Provide the [x, y] coordinate of the cell's center where the given text is located.  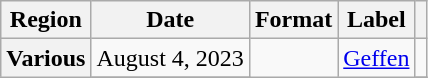
August 4, 2023 [170, 58]
Date [170, 20]
Geffen [376, 58]
Format [293, 20]
Label [376, 20]
Region [46, 20]
Various [46, 58]
